Identify which cell holds the provided text, then report its (X, Y) central coordinate. 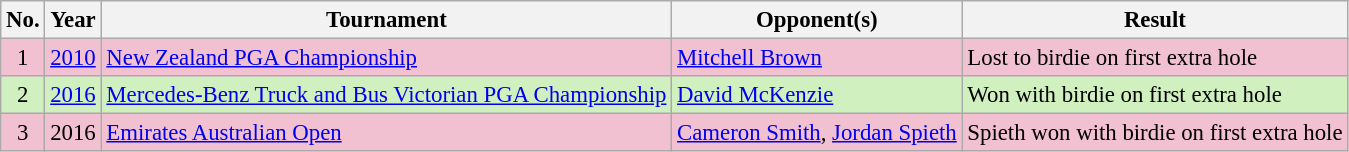
Year (73, 20)
Spieth won with birdie on first extra hole (1155, 133)
Opponent(s) (817, 20)
Tournament (386, 20)
3 (23, 133)
Cameron Smith, Jordan Spieth (817, 133)
Result (1155, 20)
Lost to birdie on first extra hole (1155, 58)
Emirates Australian Open (386, 133)
Won with birdie on first extra hole (1155, 95)
New Zealand PGA Championship (386, 58)
Mitchell Brown (817, 58)
1 (23, 58)
2 (23, 95)
Mercedes-Benz Truck and Bus Victorian PGA Championship (386, 95)
David McKenzie (817, 95)
2010 (73, 58)
No. (23, 20)
